Capture the cell that displays the provided text and extract its (X, Y) central coordinate. 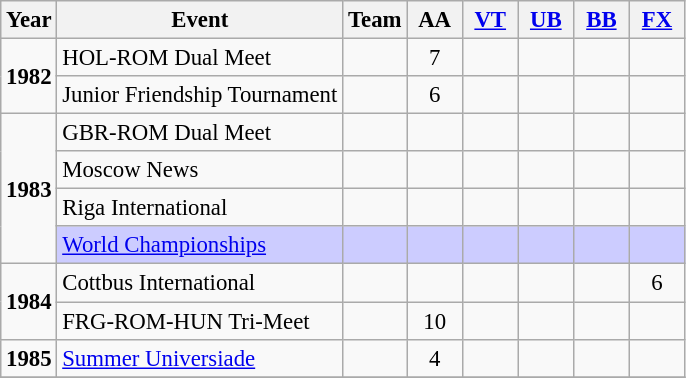
VT (490, 20)
AA (435, 20)
HOL-ROM Dual Meet (200, 58)
FX (657, 20)
4 (435, 358)
1985 (29, 358)
Event (200, 20)
1983 (29, 189)
1982 (29, 76)
GBR-ROM Dual Meet (200, 133)
Team (375, 20)
Moscow News (200, 170)
7 (435, 58)
World Championships (200, 245)
Riga International (200, 208)
Cottbus International (200, 283)
UB (546, 20)
Junior Friendship Tournament (200, 95)
10 (435, 321)
FRG-ROM-HUN Tri-Meet (200, 321)
BB (602, 20)
1984 (29, 302)
Summer Universiade (200, 358)
Year (29, 20)
